Return the (x, y) coordinate for the center point of the cell that contains the specified text.  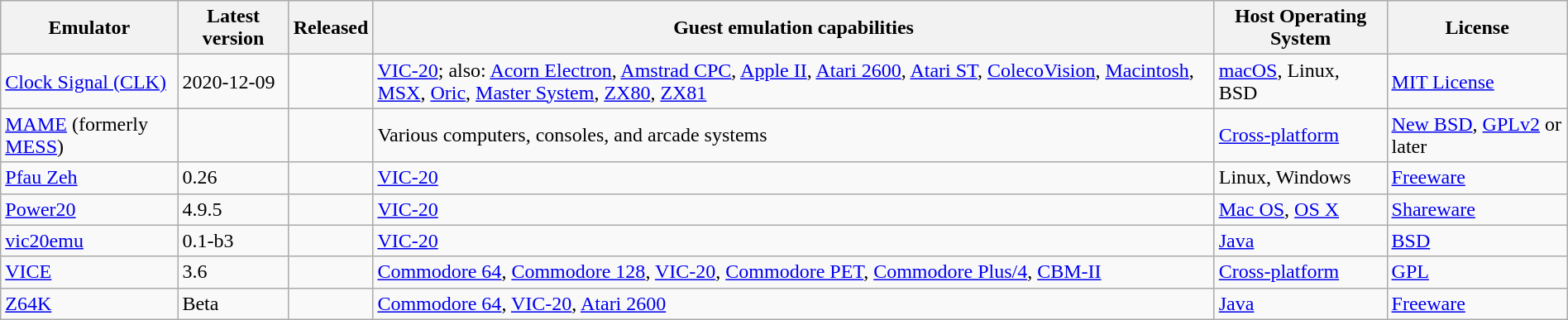
Released (331, 28)
MAME (formerly MESS) (89, 136)
License (1477, 28)
Mac OS, OS X (1300, 209)
vic20emu (89, 241)
Emulator (89, 28)
0.1-b3 (233, 241)
2020-12-09 (233, 81)
MIT License (1477, 81)
New BSD, GPLv2 or later (1477, 136)
VICE (89, 272)
Clock Signal (CLK) (89, 81)
GPL (1477, 272)
Power20 (89, 209)
Linux, Windows (1300, 178)
0.26 (233, 178)
Various computers, consoles, and arcade systems (794, 136)
Pfau Zeh (89, 178)
BSD (1477, 241)
VIC-20; also: Acorn Electron, Amstrad CPC, Apple II, Atari 2600, Atari ST, ColecoVision, Macintosh, MSX, Oric, Master System, ZX80, ZX81 (794, 81)
Commodore 64, Commodore 128, VIC-20, Commodore PET, Commodore Plus/4, CBM-II (794, 272)
macOS, Linux, BSD (1300, 81)
Latest version (233, 28)
Z64K (89, 303)
3.6 (233, 272)
Shareware (1477, 209)
Commodore 64, VIC-20, Atari 2600 (794, 303)
Beta (233, 303)
Guest emulation capabilities (794, 28)
4.9.5 (233, 209)
Host Operating System (1300, 28)
